Capture the cell that displays the provided text and extract its (x, y) central coordinate. 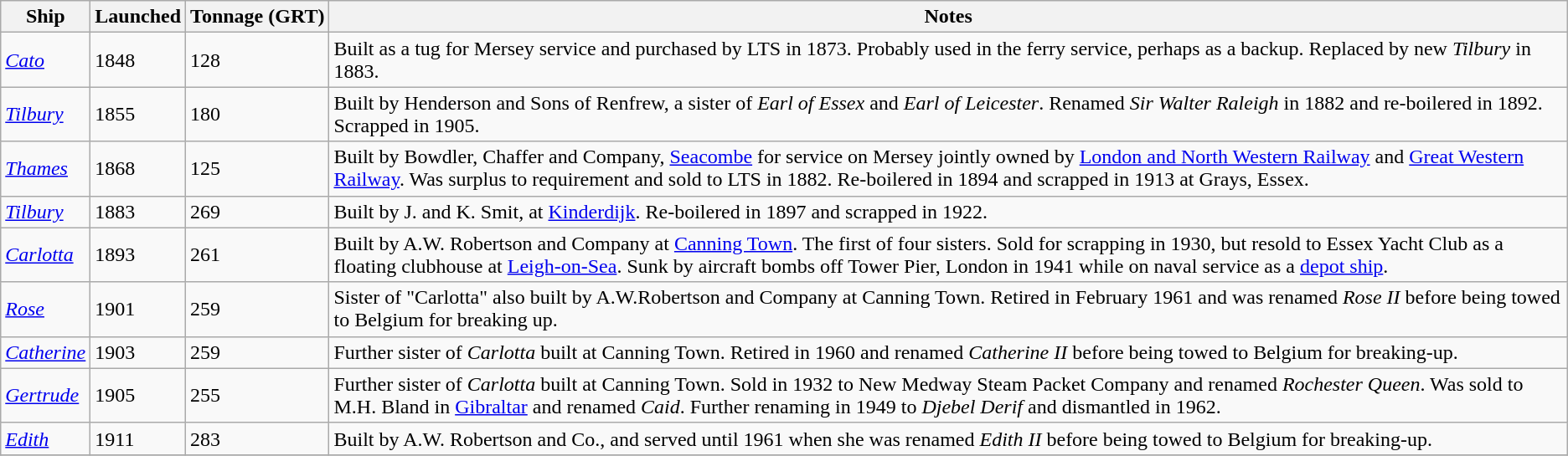
1911 (138, 438)
1901 (138, 310)
255 (258, 395)
Ship (45, 17)
Rose (45, 310)
1868 (138, 169)
Further sister of Carlotta built at Canning Town. Retired in 1960 and renamed Catherine II before being towed to Belgium for breaking-up. (948, 352)
Edith (45, 438)
Cato (45, 60)
128 (258, 60)
125 (258, 169)
Carlotta (45, 254)
Built by A.W. Robertson and Co., and served until 1961 when she was renamed Edith II before being towed to Belgium for breaking-up. (948, 438)
180 (258, 114)
1883 (138, 212)
269 (258, 212)
1903 (138, 352)
Launched (138, 17)
1848 (138, 60)
Gertrude (45, 395)
Catherine (45, 352)
Notes (948, 17)
1855 (138, 114)
283 (258, 438)
1905 (138, 395)
1893 (138, 254)
261 (258, 254)
Built by J. and K. Smit, at Kinderdijk. Re-boilered in 1897 and scrapped in 1922. (948, 212)
Thames (45, 169)
Tonnage (GRT) (258, 17)
